Detect which cell encompasses the target text, then output its [x, y] center coordinate. 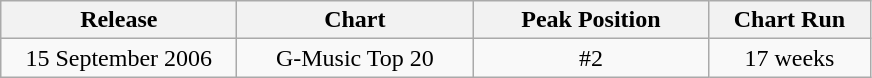
G-Music Top 20 [355, 58]
#2 [591, 58]
15 September 2006 [119, 58]
Release [119, 20]
Peak Position [591, 20]
Chart Run [790, 20]
17 weeks [790, 58]
Chart [355, 20]
